Detect which cell encompasses the target text, then output its [x, y] center coordinate. 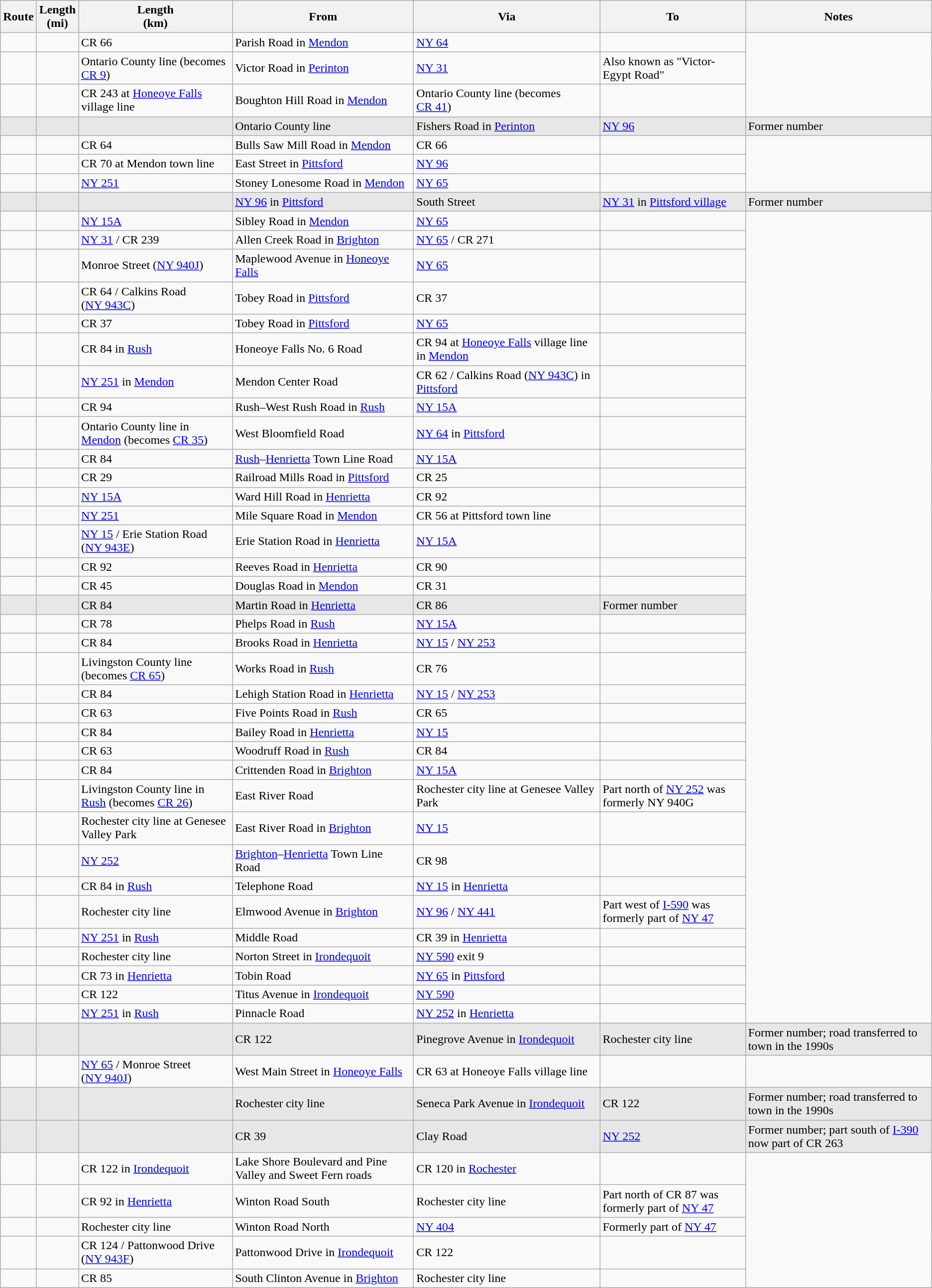
South Street [507, 202]
Also known as "Victor-Egypt Road" [673, 68]
CR 25 [507, 478]
Pinegrove Avenue in Irondequoit [507, 1039]
East River Road [323, 796]
Bulls Saw Mill Road in Mendon [323, 145]
Length(mi) [57, 17]
Livingston County line in Rush (becomes CR 26) [155, 796]
NY 96 / NY 441 [507, 911]
Mendon Center Road [323, 382]
CR 98 [507, 861]
CR 243 at Honeoye Falls village line [155, 101]
Victor Road in Perinton [323, 68]
Winton Road South [323, 1201]
Norton Street in Irondequoit [323, 956]
Brighton–Henrietta Town Line Road [323, 861]
NY 96 in Pittsford [323, 202]
CR 94 [155, 407]
East River Road in Brighton [323, 828]
CR 120 in Rochester [507, 1168]
From [323, 17]
Lehigh Station Road in Henrietta [323, 694]
NY 252 in Henrietta [507, 1013]
Pattonwood Drive in Irondequoit [323, 1252]
CR 124 / Pattonwood Drive (NY 943F) [155, 1252]
South Clinton Avenue in Brighton [323, 1278]
Part north of CR 87 was formerly part of NY 47 [673, 1201]
CR 92 in Henrietta [155, 1201]
NY 590 [507, 994]
CR 64 / Calkins Road (NY 943C) [155, 298]
Livingston County line (becomes CR 65) [155, 668]
Brooks Road in Henrietta [323, 643]
CR 64 [155, 145]
Route [18, 17]
CR 94 at Honeoye Falls village line in Mendon [507, 350]
Boughton Hill Road in Mendon [323, 101]
CR 29 [155, 478]
Notes [838, 17]
CR 90 [507, 567]
CR 86 [507, 605]
Seneca Park Avenue in Irondequoit [507, 1104]
To [673, 17]
Works Road in Rush [323, 668]
Parish Road in Mendon [323, 42]
Part west of I-590 was formerly part of NY 47 [673, 911]
NY 15 / Erie Station Road (NY 943E) [155, 541]
West Main Street in Honeoye Falls [323, 1072]
Reeves Road in Henrietta [323, 567]
Telephone Road [323, 886]
Ward Hill Road in Henrietta [323, 497]
Clay Road [507, 1137]
Erie Station Road in Henrietta [323, 541]
Formerly part of NY 47 [673, 1227]
Douglas Road in Mendon [323, 586]
CR 39 in Henrietta [507, 937]
Honeoye Falls No. 6 Road [323, 350]
Titus Avenue in Irondequoit [323, 994]
Ontario County line (becomes CR 41) [507, 101]
CR 73 in Henrietta [155, 975]
Tobin Road [323, 975]
NY 31 [507, 68]
NY 65 / Monroe Street (NY 940J) [155, 1072]
Lake Shore Boulevard and Pine Valley and Sweet Fern roads [323, 1168]
CR 31 [507, 586]
Railroad Mills Road in Pittsford [323, 478]
NY 31 in Pittsford village [673, 202]
Martin Road in Henrietta [323, 605]
Former number; part south of I-390 now part of CR 263 [838, 1137]
NY 31 / CR 239 [155, 240]
CR 122 in Irondequoit [155, 1168]
Sibley Road in Mendon [323, 221]
CR 45 [155, 586]
West Bloomfield Road [323, 433]
CR 85 [155, 1278]
Maplewood Avenue in Honeoye Falls [323, 265]
Rush–West Rush Road in Rush [323, 407]
Elmwood Avenue in Brighton [323, 911]
NY 590 exit 9 [507, 956]
NY 64 in Pittsford [507, 433]
Mile Square Road in Mendon [323, 515]
Middle Road [323, 937]
Crittenden Road in Brighton [323, 770]
Winton Road North [323, 1227]
Phelps Road in Rush [323, 624]
Ontario County line [323, 126]
CR 78 [155, 624]
NY 65 in Pittsford [507, 975]
NY 15 in Henrietta [507, 886]
CR 56 at Pittsford town line [507, 515]
Pinnacle Road [323, 1013]
CR 39 [323, 1137]
Stoney Lonesome Road in Mendon [323, 183]
Ontario County line (becomes CR 9) [155, 68]
NY 65 / CR 271 [507, 240]
CR 65 [507, 713]
Ontario County line in Mendon (becomes CR 35) [155, 433]
Rush–Henrietta Town Line Road [323, 459]
NY 64 [507, 42]
Fishers Road in Perinton [507, 126]
CR 62 / Calkins Road (NY 943C) in Pittsford [507, 382]
Via [507, 17]
Allen Creek Road in Brighton [323, 240]
Length(km) [155, 17]
Part north of NY 252 was formerly NY 940G [673, 796]
Bailey Road in Henrietta [323, 732]
Monroe Street (NY 940J) [155, 265]
Woodruff Road in Rush [323, 751]
NY 251 in Mendon [155, 382]
CR 63 at Honeoye Falls village line [507, 1072]
Five Points Road in Rush [323, 713]
CR 76 [507, 668]
NY 404 [507, 1227]
East Street in Pittsford [323, 164]
CR 70 at Mendon town line [155, 164]
